Detect which cell encompasses the target text, then output its [X, Y] center coordinate. 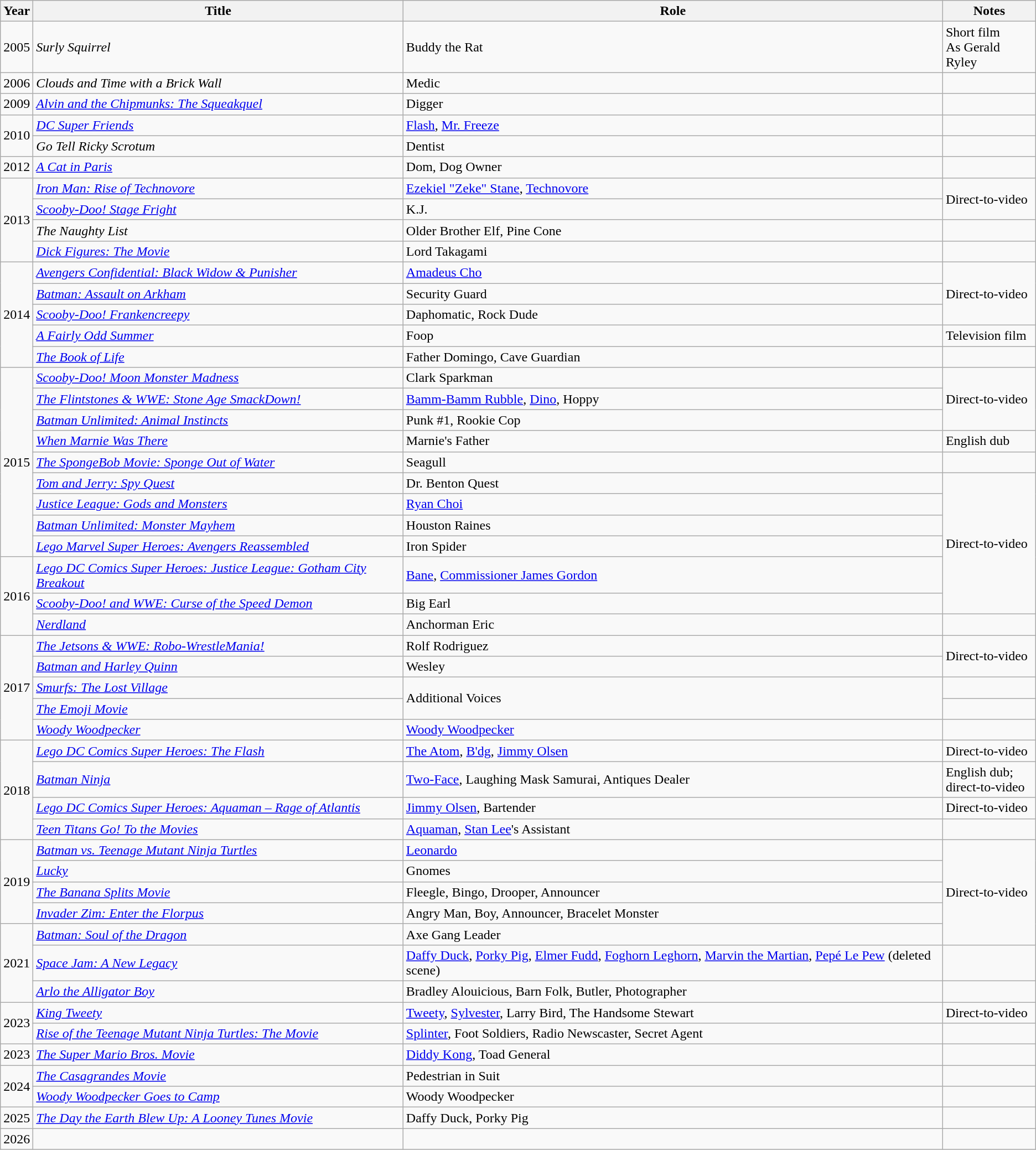
Lego DC Comics Super Heroes: Aquaman – Rage of Atlantis [218, 808]
2018 [17, 790]
Short filmAs Gerald Ryley [989, 47]
Scooby-Doo! Moon Monster Madness [218, 378]
Justice League: Gods and Monsters [218, 504]
DC Super Friends [218, 125]
Lord Takagami [673, 251]
2010 [17, 136]
2014 [17, 314]
Smurfs: The Lost Village [218, 688]
Bradley Alouicious, Barn Folk, Butler, Photographer [673, 991]
Security Guard [673, 294]
The Banana Splits Movie [218, 892]
Anchorman Eric [673, 624]
Scooby-Doo! Stage Fright [218, 209]
Ryan Choi [673, 504]
Older Brother Elf, Pine Cone [673, 230]
A Fairly Odd Summer [218, 336]
2017 [17, 688]
Ezekiel "Zeke" Stane, Technovore [673, 188]
K.J. [673, 209]
Lucky [218, 871]
Big Earl [673, 603]
Daffy Duck, Porky Pig, Elmer Fudd, Foghorn Leghorn, Marvin the Martian, Pepé Le Pew (deleted scene) [673, 963]
Scooby-Doo! and WWE: Curse of the Speed Demon [218, 603]
2009 [17, 104]
Medic [673, 83]
Foop [673, 336]
2026 [17, 1139]
2012 [17, 167]
Role [673, 11]
English dub;direct-to-video [989, 779]
Buddy the Rat [673, 47]
Diddy Kong, Toad General [673, 1055]
Daffy Duck, Porky Pig [673, 1118]
Batman Unlimited: Monster Mayhem [218, 525]
Woody Woodpecker Goes to Camp [218, 1097]
Notes [989, 11]
The Naughty List [218, 230]
Dick Figures: The Movie [218, 251]
English dub [989, 441]
Two-Face, Laughing Mask Samurai, Antiques Dealer [673, 779]
Alvin and the Chipmunks: The Squeakquel [218, 104]
2021 [17, 963]
The Casagrandes Movie [218, 1076]
The Atom, B'dg, Jimmy Olsen [673, 751]
Marnie's Father [673, 441]
Title [218, 11]
The Book of Life [218, 357]
Batman vs. Teenage Mutant Ninja Turtles [218, 850]
Punk #1, Rookie Cop [673, 420]
Year [17, 11]
2013 [17, 220]
Tweety, Sylvester, Larry Bird, The Handsome Stewart [673, 1012]
Additional Voices [673, 698]
Avengers Confidential: Black Widow & Punisher [218, 272]
2005 [17, 47]
Lego DC Comics Super Heroes: Justice League: Gotham City Breakout [218, 574]
2015 [17, 463]
Tom and Jerry: Spy Quest [218, 483]
The SpongeBob Movie: Sponge Out of Water [218, 462]
2024 [17, 1086]
Nerdland [218, 624]
2025 [17, 1118]
Bane, Commissioner James Gordon [673, 574]
Gnomes [673, 871]
Pedestrian in Suit [673, 1076]
Fleegle, Bingo, Drooper, Announcer [673, 892]
Surly Squirrel [218, 47]
Flash, Mr. Freeze [673, 125]
Daphomatic, Rock Dude [673, 315]
Lego DC Comics Super Heroes: The Flash [218, 751]
Amadeus Cho [673, 272]
The Flintstones & WWE: Stone Age SmackDown! [218, 399]
Angry Man, Boy, Announcer, Bracelet Monster [673, 913]
Batman: Assault on Arkham [218, 294]
Batman Unlimited: Animal Instincts [218, 420]
Rise of the Teenage Mutant Ninja Turtles: The Movie [218, 1034]
When Marnie Was There [218, 441]
Leonardo [673, 850]
The Day the Earth Blew Up: A Looney Tunes Movie [218, 1118]
Space Jam: A New Legacy [218, 963]
Television film [989, 336]
Bamm-Bamm Rubble, Dino, Hoppy [673, 399]
Father Domingo, Cave Guardian [673, 357]
Axe Gang Leader [673, 934]
Clark Sparkman [673, 378]
Teen Titans Go! To the Movies [218, 829]
The Emoji Movie [218, 709]
Lego Marvel Super Heroes: Avengers Reassembled [218, 546]
2019 [17, 882]
Batman and Harley Quinn [218, 667]
Dom, Dog Owner [673, 167]
Houston Raines [673, 525]
King Tweety [218, 1012]
Dentist [673, 146]
Jimmy Olsen, Bartender [673, 808]
Seagull [673, 462]
Rolf Rodriguez [673, 646]
Scooby-Doo! Frankencreepy [218, 315]
2016 [17, 595]
Batman: Soul of the Dragon [218, 934]
Batman Ninja [218, 779]
Wesley [673, 667]
Dr. Benton Quest [673, 483]
Iron Spider [673, 546]
2006 [17, 83]
Go Tell Ricky Scrotum [218, 146]
Clouds and Time with a Brick Wall [218, 83]
Splinter, Foot Soldiers, Radio Newscaster, Secret Agent [673, 1034]
Invader Zim: Enter the Florpus [218, 913]
Iron Man: Rise of Technovore [218, 188]
The Jetsons & WWE: Robo-WrestleMania! [218, 646]
The Super Mario Bros. Movie [218, 1055]
Digger [673, 104]
Aquaman, Stan Lee's Assistant [673, 829]
A Cat in Paris [218, 167]
Arlo the Alligator Boy [218, 991]
